Detect which cell encompasses the target text, then output its [x, y] center coordinate. 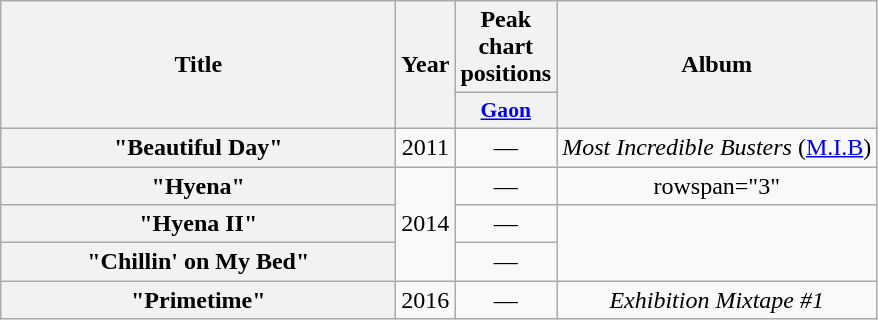
"Hyena" [198, 185]
Most Incredible Busters (M.I.B) [717, 147]
"Hyena II" [198, 224]
2011 [426, 147]
rowspan="3" [717, 185]
Year [426, 65]
Gaon [506, 111]
"Beautiful Day" [198, 147]
"Chillin' on My Bed" [198, 262]
Peak chart positions [506, 47]
2014 [426, 223]
Exhibition Mixtape #1 [717, 300]
2016 [426, 300]
Album [717, 65]
Title [198, 65]
"Primetime" [198, 300]
